Find where the given text appears and provide that cell's center as [x, y] coordinate. 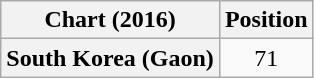
71 [266, 58]
Position [266, 20]
Chart (2016) [110, 20]
South Korea (Gaon) [110, 58]
